Scan for the cell matching the given text and deliver its [x, y] coordinate at center. 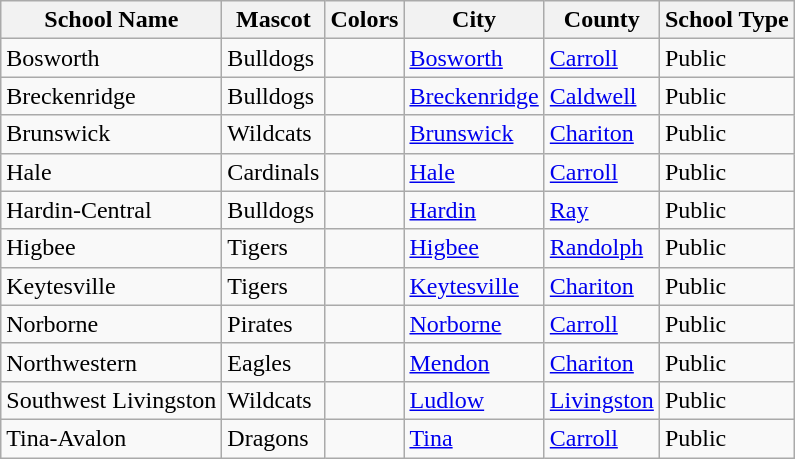
Caldwell [602, 96]
Southwest Livingston [112, 400]
Ludlow [474, 400]
County [602, 20]
Pirates [274, 324]
Tina [474, 438]
City [474, 20]
Mendon [474, 362]
Tina-Avalon [112, 438]
Cardinals [274, 172]
Hardin-Central [112, 210]
Ray [602, 210]
Hardin [474, 210]
Eagles [274, 362]
School Name [112, 20]
Northwestern [112, 362]
Mascot [274, 20]
Livingston [602, 400]
Colors [364, 20]
School Type [726, 20]
Dragons [274, 438]
Randolph [602, 248]
